Output the [X, Y] coordinate of the center of the cell containing the given text.  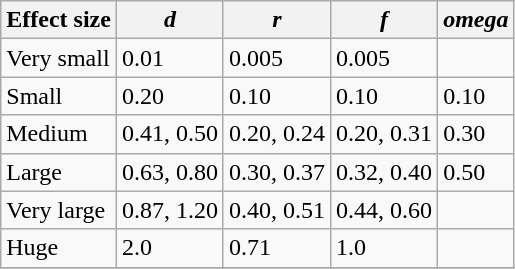
0.40, 0.51 [276, 210]
1.0 [384, 248]
0.20 [170, 96]
Large [59, 172]
2.0 [170, 248]
0.20, 0.31 [384, 134]
0.71 [276, 248]
0.01 [170, 58]
r [276, 20]
0.30, 0.37 [276, 172]
Small [59, 96]
0.44, 0.60 [384, 210]
0.30 [476, 134]
omega [476, 20]
Very large [59, 210]
Huge [59, 248]
Medium [59, 134]
0.32, 0.40 [384, 172]
0.87, 1.20 [170, 210]
0.50 [476, 172]
f [384, 20]
d [170, 20]
0.63, 0.80 [170, 172]
0.41, 0.50 [170, 134]
Very small [59, 58]
0.20, 0.24 [276, 134]
Effect size [59, 20]
